Search for the cell housing the specified text and yield its [x, y] center coordinate. 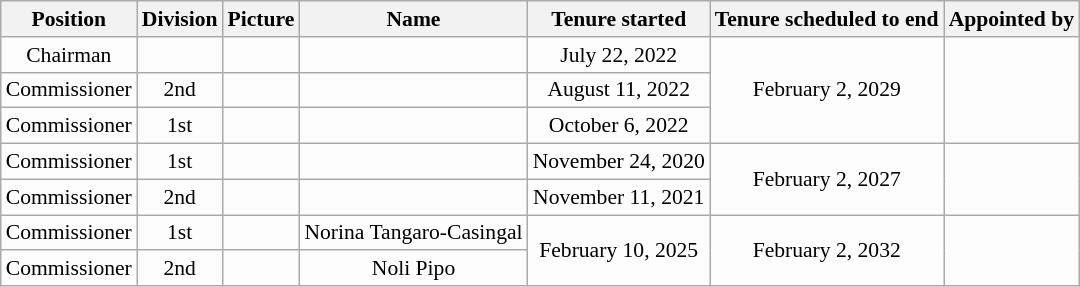
Noli Pipo [413, 269]
November 11, 2021 [619, 197]
Tenure scheduled to end [827, 19]
Picture [262, 19]
Norina Tangaro-Casingal [413, 233]
February 2, 2032 [827, 250]
Division [180, 19]
February 2, 2027 [827, 180]
Position [69, 19]
February 10, 2025 [619, 250]
Name [413, 19]
Chairman [69, 55]
Tenure started [619, 19]
October 6, 2022 [619, 126]
February 2, 2029 [827, 90]
November 24, 2020 [619, 162]
July 22, 2022 [619, 55]
Appointed by [1012, 19]
August 11, 2022 [619, 90]
